Extract the [x, y] coordinate from the center of the cell holding the provided text.  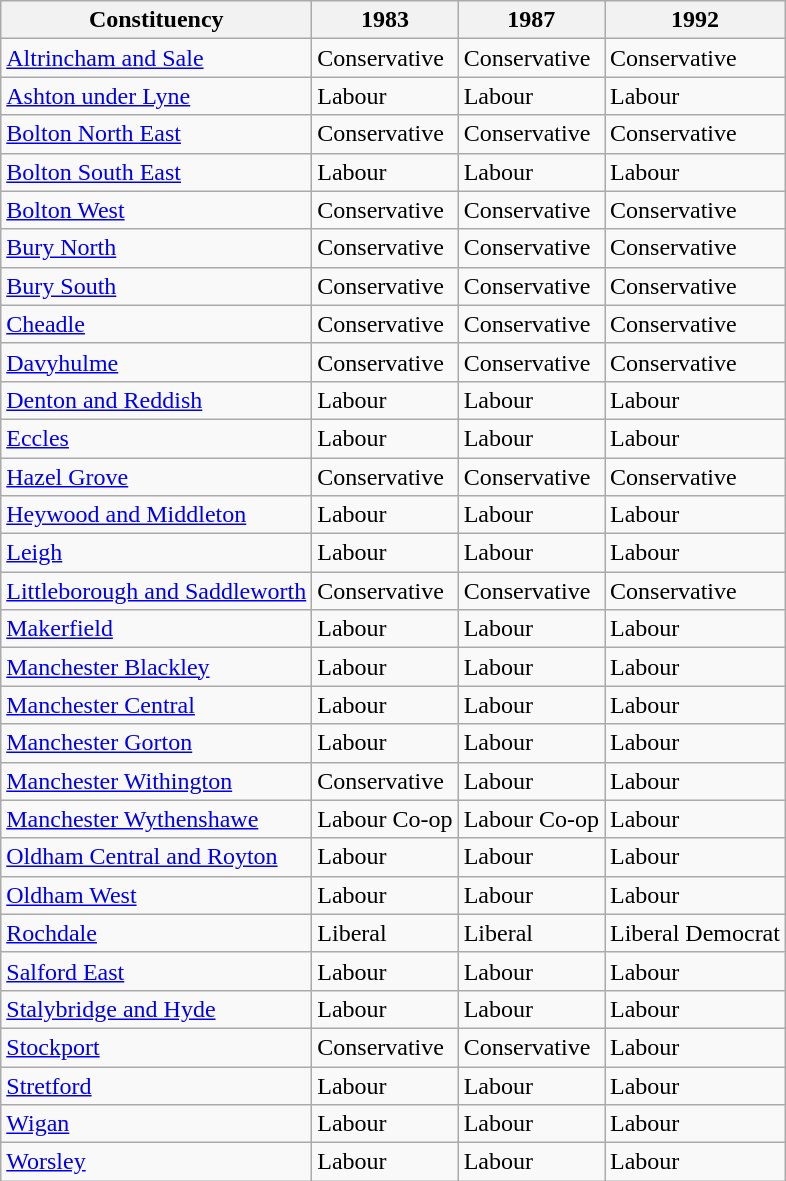
Worsley [156, 1162]
Manchester Blackley [156, 667]
Ashton under Lyne [156, 96]
Altrincham and Sale [156, 58]
Salford East [156, 971]
1987 [531, 20]
Liberal Democrat [694, 933]
Leigh [156, 553]
Makerfield [156, 629]
Wigan [156, 1124]
Manchester Wythenshawe [156, 819]
Manchester Central [156, 705]
Stretford [156, 1085]
Oldham Central and Royton [156, 857]
Bury North [156, 248]
Heywood and Middleton [156, 515]
Eccles [156, 438]
Denton and Reddish [156, 400]
Constituency [156, 20]
Manchester Gorton [156, 743]
Manchester Withington [156, 781]
Stalybridge and Hyde [156, 1009]
Bolton South East [156, 172]
Cheadle [156, 324]
Davyhulme [156, 362]
Rochdale [156, 933]
Hazel Grove [156, 477]
Stockport [156, 1047]
Bolton North East [156, 134]
Oldham West [156, 895]
Littleborough and Saddleworth [156, 591]
Bolton West [156, 210]
1983 [385, 20]
Bury South [156, 286]
1992 [694, 20]
